Extract the [x, y] coordinate from the center of the cell holding the provided text.  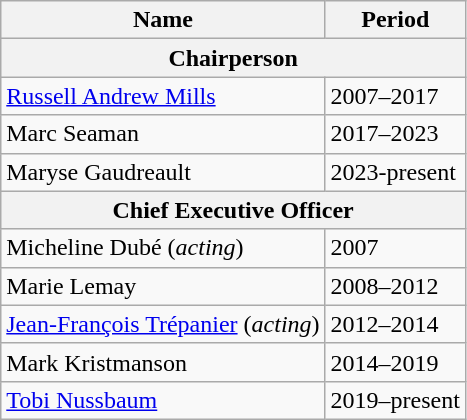
Name [163, 20]
2012–2014 [395, 324]
Mark Kristmanson [163, 362]
Chief Executive Officer [234, 210]
Period [395, 20]
Marie Lemay [163, 286]
2014–2019 [395, 362]
Maryse Gaudreault [163, 172]
Tobi Nussbaum [163, 400]
Chairperson [234, 58]
Micheline Dubé (acting) [163, 248]
Jean-François Trépanier (acting) [163, 324]
2007 [395, 248]
Russell Andrew Mills [163, 96]
2017–2023 [395, 134]
2007–2017 [395, 96]
Marc Seaman [163, 134]
2019–present [395, 400]
2023-present [395, 172]
2008–2012 [395, 286]
